Return [x, y] of the center of cell containing provided text 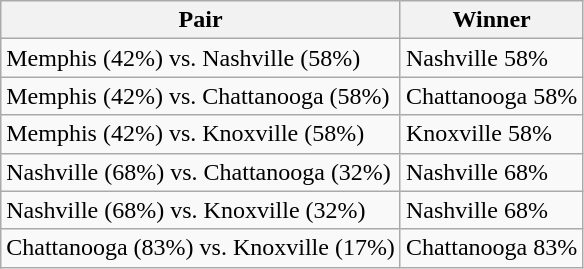
Nashville 58% [491, 58]
Chattanooga 83% [491, 248]
Chattanooga (83%) vs. Knoxville (17%) [201, 248]
Knoxville 58% [491, 134]
Nashville (68%) vs. Chattanooga (32%) [201, 172]
Memphis (42%) vs. Knoxville (58%) [201, 134]
Chattanooga 58% [491, 96]
Pair [201, 20]
Memphis (42%) vs. Chattanooga (58%) [201, 96]
Winner [491, 20]
Memphis (42%) vs. Nashville (58%) [201, 58]
Nashville (68%) vs. Knoxville (32%) [201, 210]
